Pinpoint the cell where the given text exists, returning its (x, y) midpoint coordinate. 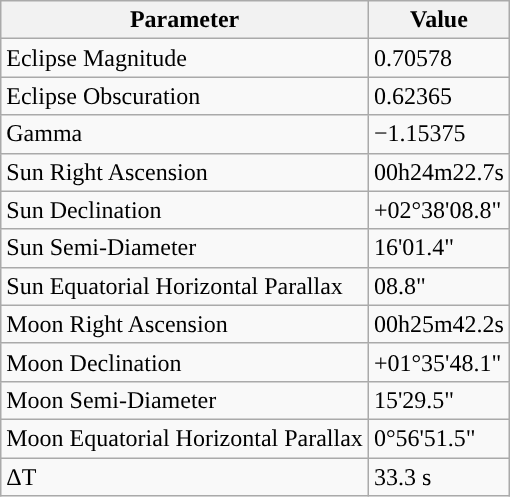
Sun Declination (185, 210)
Moon Declination (185, 362)
Sun Semi-Diameter (185, 248)
Parameter (185, 20)
−1.15375 (438, 134)
00h25m42.2s (438, 324)
Gamma (185, 134)
Eclipse Obscuration (185, 96)
15'29.5" (438, 400)
Value (438, 20)
Eclipse Magnitude (185, 58)
+02°38'08.8" (438, 210)
+01°35'48.1" (438, 362)
Moon Right Ascension (185, 324)
00h24m22.7s (438, 172)
Moon Equatorial Horizontal Parallax (185, 438)
0.62365 (438, 96)
16'01.4" (438, 248)
Sun Right Ascension (185, 172)
0°56'51.5" (438, 438)
Moon Semi-Diameter (185, 400)
33.3 s (438, 477)
0.70578 (438, 58)
Sun Equatorial Horizontal Parallax (185, 286)
ΔT (185, 477)
08.8" (438, 286)
